Capture the cell that displays the provided text and extract its (X, Y) central coordinate. 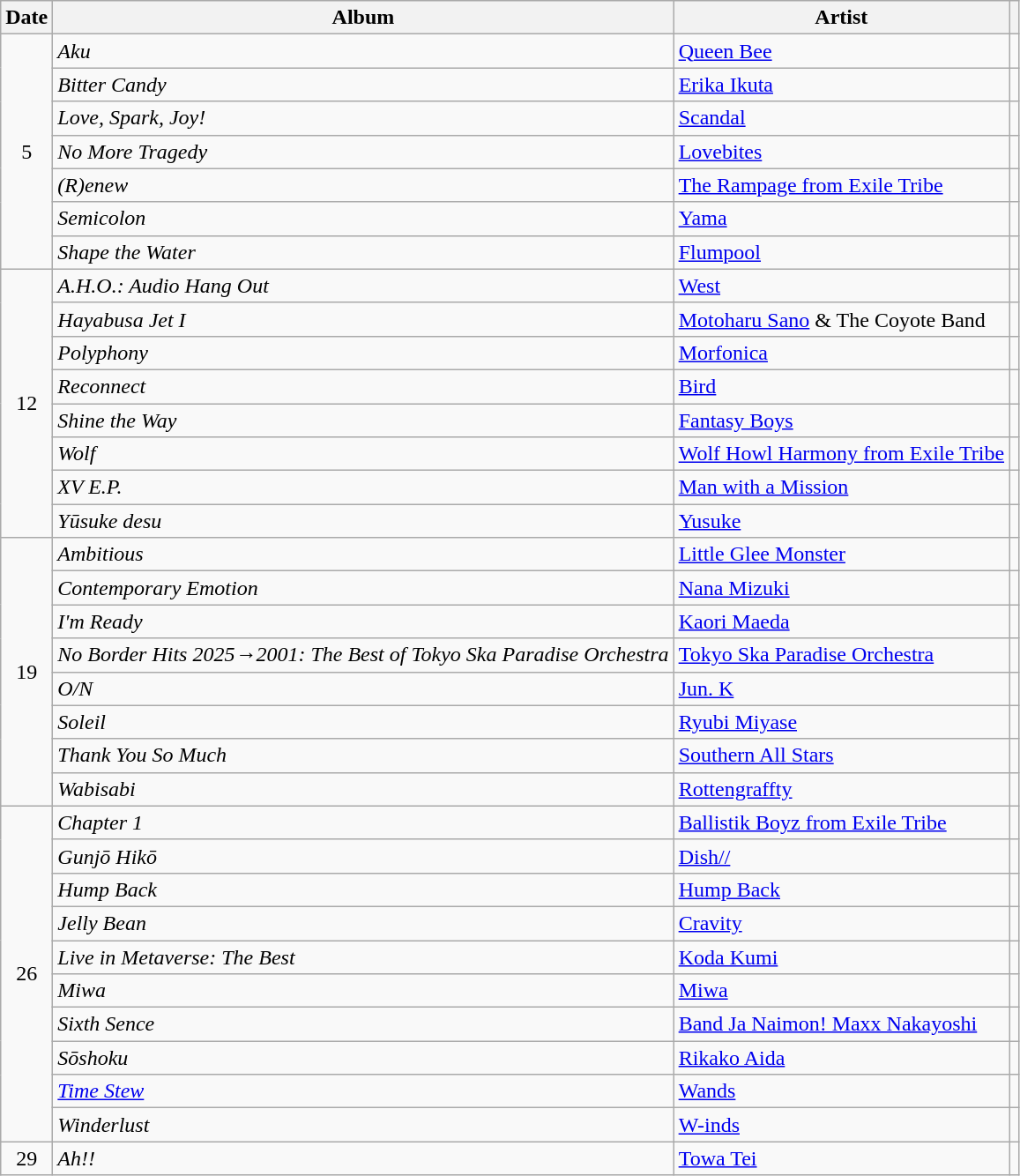
Tokyo Ska Paradise Orchestra (841, 655)
Queen Bee (841, 51)
Sixth Sence (363, 1024)
Man with a Mission (841, 488)
Winderlust (363, 1125)
Aku (363, 51)
Jelly Bean (363, 923)
Chapter 1 (363, 822)
Southern All Stars (841, 755)
Motoharu Sano & The Coyote Band (841, 319)
Ambitious (363, 555)
Album (363, 18)
Gunjō Hikō (363, 856)
29 (26, 1158)
The Rampage from Exile Tribe (841, 185)
Koda Kumi (841, 956)
Wolf (363, 454)
Wabisabi (363, 789)
Wands (841, 1091)
Lovebites (841, 152)
Towa Tei (841, 1158)
Yama (841, 219)
O/N (363, 688)
Jun. K (841, 688)
Contemporary Emotion (363, 588)
Ah!! (363, 1158)
No Border Hits 2025→2001: The Best of Tokyo Ska Paradise Orchestra (363, 655)
Band Ja Naimon! Maxx Nakayoshi (841, 1024)
Reconnect (363, 386)
W-inds (841, 1125)
Morfonica (841, 353)
19 (26, 672)
Fantasy Boys (841, 421)
Scandal (841, 118)
Love, Spark, Joy! (363, 118)
Erika Ikuta (841, 85)
I'm Ready (363, 621)
12 (26, 403)
Hayabusa Jet I (363, 319)
Yusuke (841, 521)
Shine the Way (363, 421)
26 (26, 973)
Kaori Maeda (841, 621)
Rikako Aida (841, 1058)
Rottengraffty (841, 789)
Semicolon (363, 219)
Live in Metaverse: The Best (363, 956)
Thank You So Much (363, 755)
Shape the Water (363, 252)
Artist (841, 18)
Bitter Candy (363, 85)
Yūsuke desu (363, 521)
Dish// (841, 856)
Sōshoku (363, 1058)
(R)enew (363, 185)
Nana Mizuki (841, 588)
Date (26, 18)
Soleil (363, 722)
Wolf Howl Harmony from Exile Tribe (841, 454)
A.H.O.: Audio Hang Out (363, 286)
Flumpool (841, 252)
Little Glee Monster (841, 555)
Time Stew (363, 1091)
Bird (841, 386)
XV E.P. (363, 488)
No More Tragedy (363, 152)
Ballistik Boyz from Exile Tribe (841, 822)
Ryubi Miyase (841, 722)
5 (26, 152)
West (841, 286)
Polyphony (363, 353)
Cravity (841, 923)
